Pinpoint the cell where the given text exists, returning its (x, y) midpoint coordinate. 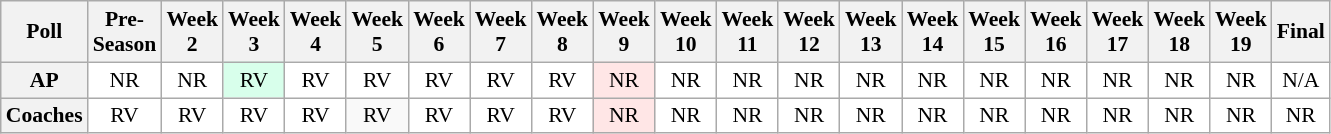
Week13 (871, 32)
Final (1301, 32)
Week16 (1056, 32)
Week3 (254, 32)
Week14 (933, 32)
Week12 (809, 32)
AP (44, 80)
Pre-Season (125, 32)
Week8 (562, 32)
Week10 (686, 32)
Week17 (1118, 32)
Poll (44, 32)
Week5 (377, 32)
Week7 (501, 32)
Week4 (316, 32)
N/A (1301, 80)
Week15 (994, 32)
Week9 (624, 32)
Week6 (439, 32)
Week19 (1241, 32)
Week11 (748, 32)
Coaches (44, 116)
Week18 (1179, 32)
Week2 (192, 32)
